Detect which cell encompasses the target text, then output its (X, Y) center coordinate. 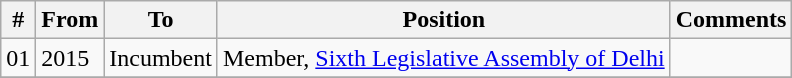
2015 (70, 58)
01 (18, 58)
Position (444, 20)
To (161, 20)
From (70, 20)
Member, Sixth Legislative Assembly of Delhi (444, 58)
# (18, 20)
Comments (731, 20)
Incumbent (161, 58)
